Extract the [X, Y] coordinate from the center of the cell holding the provided text.  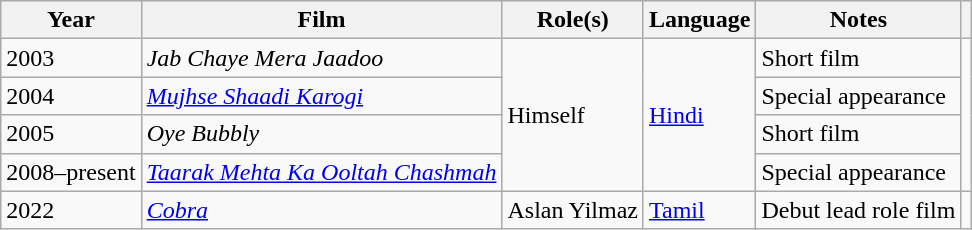
Year [71, 20]
Hindi [699, 115]
Aslan Yilmaz [572, 210]
2004 [71, 96]
2005 [71, 134]
Language [699, 20]
2022 [71, 210]
Mujhse Shaadi Karogi [322, 96]
Taarak Mehta Ka Ooltah Chashmah [322, 172]
Tamil [699, 210]
Notes [858, 20]
Film [322, 20]
Debut lead role film [858, 210]
2003 [71, 58]
2008–present [71, 172]
Role(s) [572, 20]
Oye Bubbly [322, 134]
Cobra [322, 210]
Jab Chaye Mera Jaadoo [322, 58]
Himself [572, 115]
